Pinpoint the cell where the given text exists, returning its (x, y) midpoint coordinate. 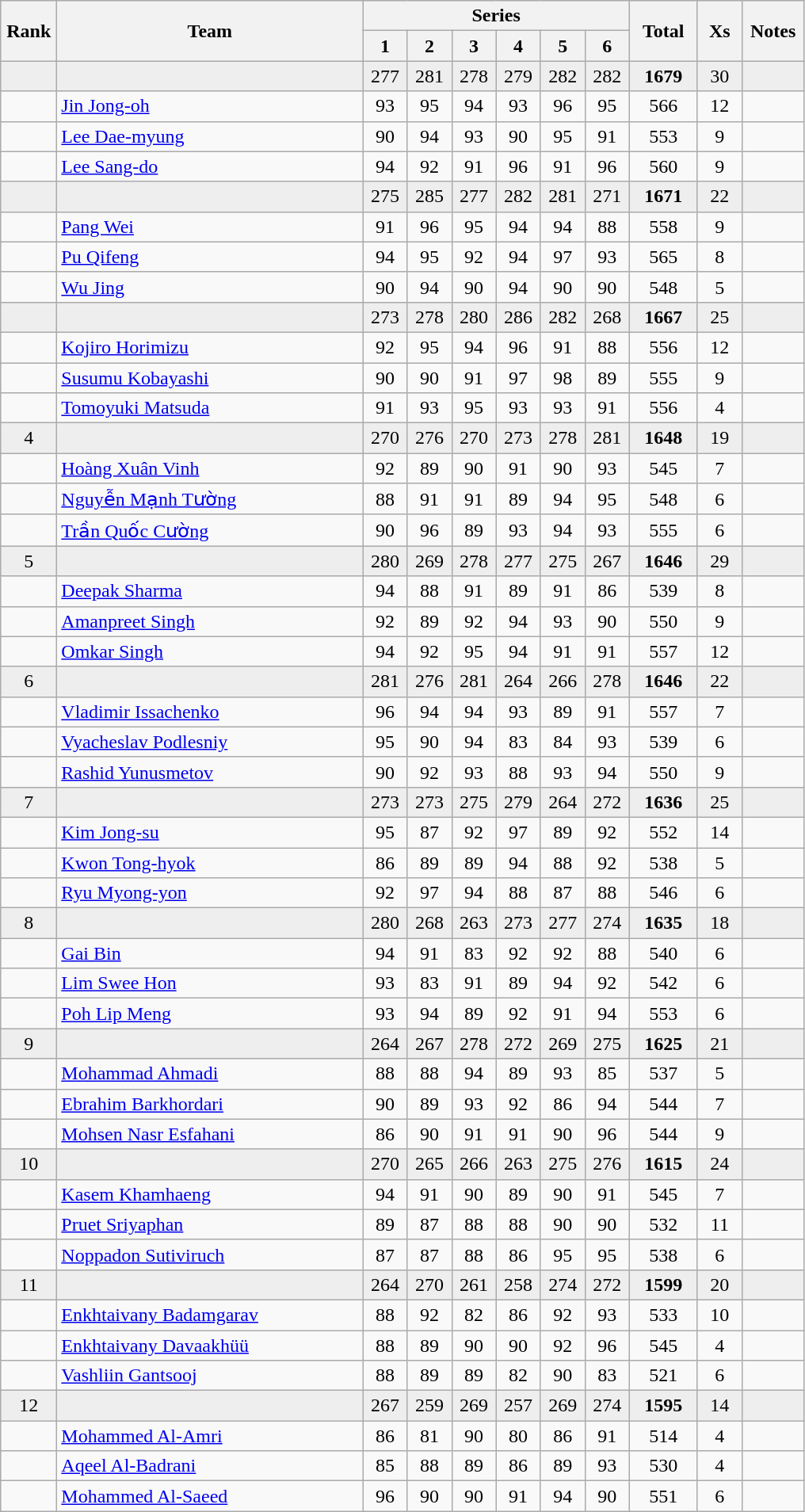
19 (719, 438)
18 (719, 923)
Noppadon Sutiviruch (210, 1254)
1599 (663, 1285)
Deepak Sharma (210, 591)
Vladimir Issachenko (210, 712)
259 (429, 1406)
532 (663, 1224)
Poh Lip Meng (210, 1014)
1615 (663, 1164)
81 (429, 1436)
271 (607, 197)
530 (663, 1466)
560 (663, 166)
Team (210, 31)
Omkar Singh (210, 651)
551 (663, 1496)
521 (663, 1376)
21 (719, 1044)
Rashid Yunusmetov (210, 772)
558 (663, 227)
537 (663, 1074)
Wu Jing (210, 287)
Susumu Kobayashi (210, 378)
565 (663, 257)
Pang Wei (210, 227)
257 (518, 1406)
Jin Jong-oh (210, 106)
Enkhtaivany Badamgarav (210, 1315)
1667 (663, 317)
Enkhtaivany Davaakhüü (210, 1345)
Amanpreet Singh (210, 621)
Nguyễn Mạnh Tường (210, 499)
29 (719, 561)
258 (518, 1285)
1648 (663, 438)
1625 (663, 1044)
Mohsen Nasr Esfahani (210, 1134)
Hoàng Xuân Vinh (210, 468)
20 (719, 1285)
2 (429, 46)
Gai Bin (210, 953)
Kasem Khamhaeng (210, 1194)
533 (663, 1315)
1635 (663, 923)
80 (518, 1436)
3 (474, 46)
30 (719, 76)
1671 (663, 197)
Kwon Tong-hyok (210, 863)
566 (663, 106)
285 (429, 197)
Kim Jong-su (210, 832)
265 (429, 1164)
Pruet Sriyaphan (210, 1224)
Pu Qifeng (210, 257)
261 (474, 1285)
Ryu Myong-yon (210, 893)
1 (385, 46)
Mohammed Al-Saeed (210, 1496)
552 (663, 832)
Lee Dae-myung (210, 136)
1679 (663, 76)
Lim Swee Hon (210, 983)
Mohammad Ahmadi (210, 1074)
Total (663, 31)
514 (663, 1436)
286 (518, 317)
Vyacheslav Podlesniy (210, 742)
Kojiro Horimizu (210, 347)
84 (563, 742)
98 (563, 378)
Tomoyuki Matsuda (210, 408)
Ebrahim Barkhordari (210, 1104)
540 (663, 953)
Lee Sang-do (210, 166)
Mohammed Al-Amri (210, 1436)
Aqeel Al-Badrani (210, 1466)
Rank (29, 31)
Xs (719, 31)
1595 (663, 1406)
Notes (773, 31)
Series (496, 16)
546 (663, 893)
542 (663, 983)
1636 (663, 802)
Vashliin Gantsooj (210, 1376)
24 (719, 1164)
Trần Quốc Cường (210, 530)
